Determine the [x, y] coordinate at the center of the cell enclosing the given text.  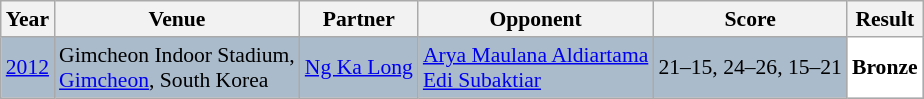
Arya Maulana Aldiartama Edi Subaktiar [536, 68]
Result [885, 19]
Year [28, 19]
Gimcheon Indoor Stadium,Gimcheon, South Korea [177, 68]
Bronze [885, 68]
Opponent [536, 19]
Venue [177, 19]
Ng Ka Long [359, 68]
Partner [359, 19]
21–15, 24–26, 15–21 [750, 68]
Score [750, 19]
2012 [28, 68]
